From the cell containing the given text, extract its center point as (x, y) coordinate. 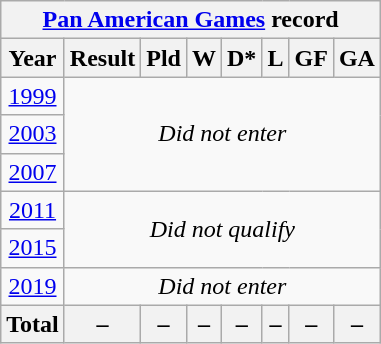
Total (33, 324)
Pan American Games record (191, 20)
1999 (33, 96)
D* (242, 58)
2007 (33, 172)
2003 (33, 134)
GA (356, 58)
L (276, 58)
2015 (33, 248)
Did not qualify (222, 229)
GF (311, 58)
Result (102, 58)
2019 (33, 286)
W (204, 58)
2011 (33, 210)
Year (33, 58)
Pld (164, 58)
